For the text-containing cell, return its midpoint in [X, Y] coordinate format. 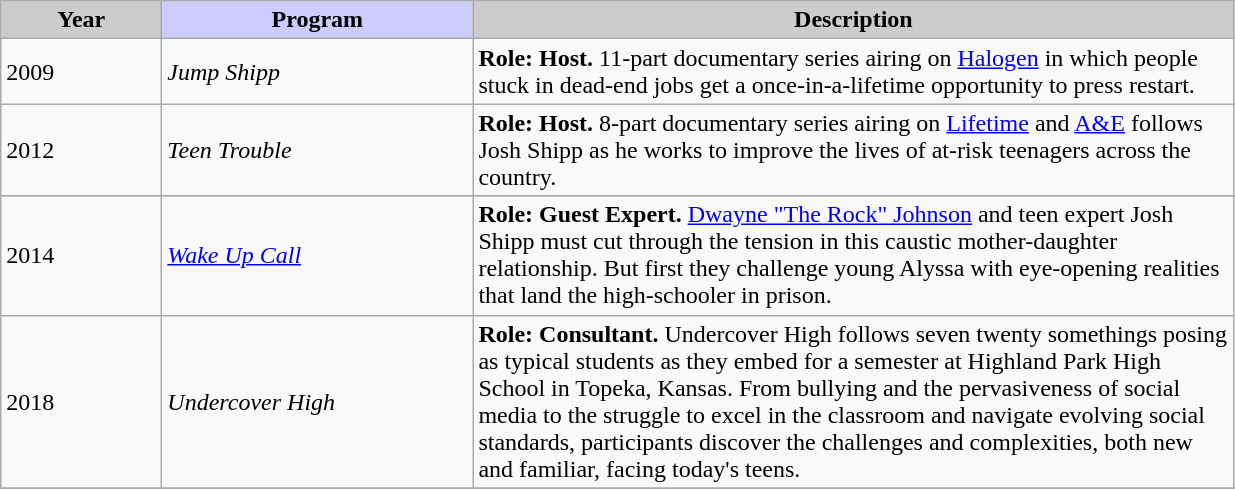
Teen Trouble [318, 150]
Description [854, 20]
2018 [82, 402]
Undercover High [318, 402]
Wake Up Call [318, 256]
Year [82, 20]
2014 [82, 256]
2012 [82, 150]
2009 [82, 72]
Program [318, 20]
Jump Shipp [318, 72]
